Return the [x, y] coordinate for the center point of the cell that contains the specified text.  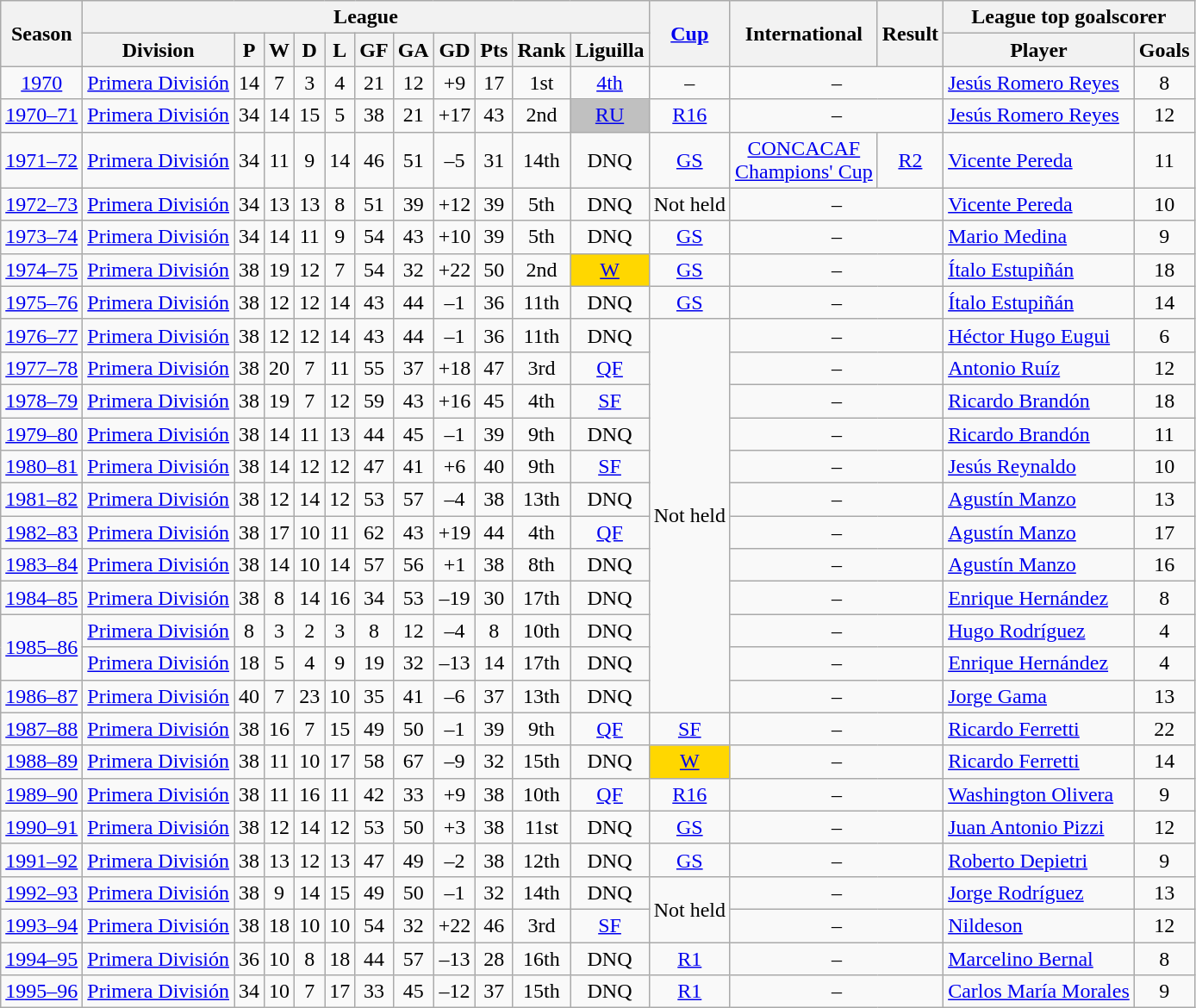
R2 [910, 160]
L [339, 50]
11st [541, 827]
+6 [455, 467]
58 [374, 762]
P [250, 50]
1982–83 [41, 532]
6 [1164, 335]
Héctor Hugo Eugui [1039, 335]
28 [495, 959]
Hugo Rodríguez [1039, 631]
1994–95 [41, 959]
1979–80 [41, 433]
GD [455, 50]
1985–86 [41, 647]
–19 [455, 598]
1971–72 [41, 160]
+12 [455, 204]
30 [495, 598]
GF [374, 50]
+10 [455, 237]
1974–75 [41, 270]
Washington Olivera [1039, 794]
12th [541, 860]
1981–82 [41, 500]
Carlos María Morales [1039, 992]
–6 [455, 696]
Player [1039, 50]
1990–91 [41, 827]
1983–84 [41, 565]
1988–89 [41, 762]
+1 [455, 565]
35 [374, 696]
1984–85 [41, 598]
22 [1164, 729]
League top goalscorer [1068, 17]
+3 [455, 827]
CONCACAFChampions' Cup [803, 160]
International [803, 34]
Rank [541, 50]
1992–93 [41, 893]
Result [910, 34]
1989–90 [41, 794]
2 [310, 631]
1991–92 [41, 860]
Division [159, 50]
Season [41, 34]
Jorge Rodríguez [1039, 893]
1993–94 [41, 925]
Juan Antonio Pizzi [1039, 827]
1970–71 [41, 115]
–2 [455, 860]
67 [414, 762]
League [365, 17]
55 [374, 368]
–12 [455, 992]
1987–88 [41, 729]
Roberto Depietri [1039, 860]
+18 [455, 368]
Goals [1164, 50]
1986–87 [41, 696]
1977–78 [41, 368]
1st [541, 83]
1972–73 [41, 204]
Antonio Ruíz [1039, 368]
16th [541, 959]
1976–77 [41, 335]
1975–76 [41, 302]
Nildeson [1039, 925]
62 [374, 532]
Cup [689, 34]
+16 [455, 401]
1970 [41, 83]
+19 [455, 532]
1995–96 [41, 992]
42 [374, 794]
+17 [455, 115]
1978–79 [41, 401]
Marcelino Bernal [1039, 959]
Pts [495, 50]
Jorge Gama [1039, 696]
GA [414, 50]
1980–81 [41, 467]
–5 [455, 160]
Jesús Reynaldo [1039, 467]
–9 [455, 762]
31 [495, 160]
1973–74 [41, 237]
59 [374, 401]
8th [541, 565]
Liguilla [610, 50]
Mario Medina [1039, 237]
56 [414, 565]
23 [310, 696]
20 [279, 368]
D [310, 50]
RU [610, 115]
